Provide the [X, Y] coordinate of the cell's center where the given text is located.  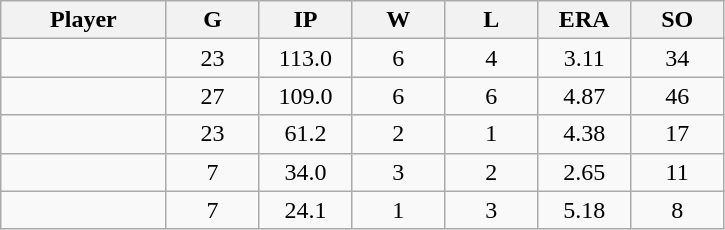
61.2 [306, 134]
G [212, 20]
4.38 [584, 134]
17 [678, 134]
34 [678, 58]
109.0 [306, 96]
4 [492, 58]
24.1 [306, 210]
L [492, 20]
5.18 [584, 210]
34.0 [306, 172]
3.11 [584, 58]
W [398, 20]
113.0 [306, 58]
27 [212, 96]
46 [678, 96]
Player [84, 20]
IP [306, 20]
8 [678, 210]
ERA [584, 20]
11 [678, 172]
2.65 [584, 172]
4.87 [584, 96]
SO [678, 20]
